Determine the [x, y] coordinate at the center of the cell enclosing the given text.  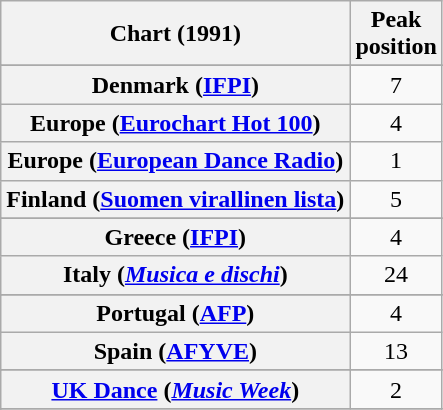
1 [396, 161]
2 [396, 389]
7 [396, 85]
24 [396, 275]
Peakposition [396, 34]
UK Dance (Music Week) [176, 389]
Spain (AFYVE) [176, 351]
Europe (European Dance Radio) [176, 161]
Finland (Suomen virallinen lista) [176, 199]
Denmark (IFPI) [176, 85]
Italy (Musica e dischi) [176, 275]
13 [396, 351]
Greece (IFPI) [176, 237]
Europe (Eurochart Hot 100) [176, 123]
Chart (1991) [176, 34]
Portugal (AFP) [176, 313]
5 [396, 199]
